Detect which cell encompasses the target text, then output its (X, Y) center coordinate. 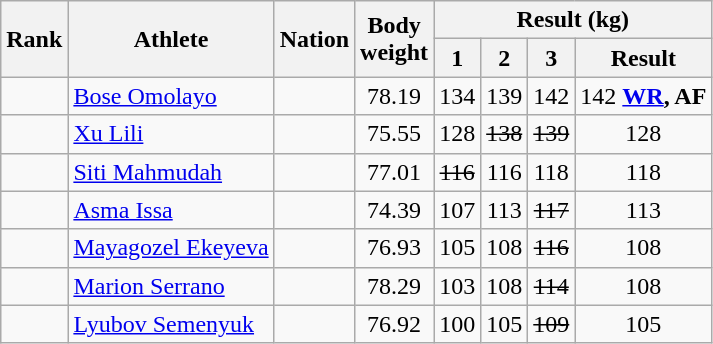
Asma Issa (171, 210)
3 (552, 58)
Xu Lili (171, 134)
114 (552, 286)
76.93 (394, 248)
76.92 (394, 324)
74.39 (394, 210)
Result (644, 58)
Athlete (171, 39)
Result (kg) (573, 20)
117 (552, 210)
78.29 (394, 286)
Rank (34, 39)
142 WR, AF (644, 96)
138 (504, 134)
Lyubov Semenyuk (171, 324)
77.01 (394, 172)
Nation (314, 39)
107 (458, 210)
1 (458, 58)
78.19 (394, 96)
Bose Omolayo (171, 96)
Siti Mahmudah (171, 172)
Marion Serrano (171, 286)
2 (504, 58)
75.55 (394, 134)
142 (552, 96)
100 (458, 324)
Mayagozel Ekeyeva (171, 248)
109 (552, 324)
134 (458, 96)
103 (458, 286)
Bodyweight (394, 39)
